Locate the cell with the specified text and output its [X, Y] center coordinate. 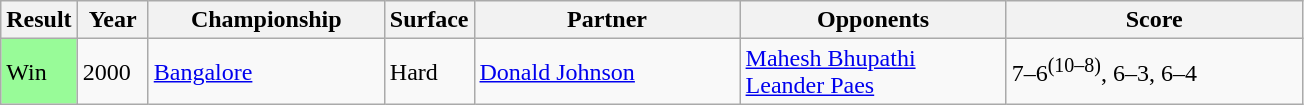
Opponents [873, 20]
Surface [429, 20]
2000 [112, 72]
Championship [266, 20]
Partner [607, 20]
Donald Johnson [607, 72]
Hard [429, 72]
Win [39, 72]
Bangalore [266, 72]
Score [1154, 20]
7–6(10–8), 6–3, 6–4 [1154, 72]
Mahesh Bhupathi Leander Paes [873, 72]
Year [112, 20]
Result [39, 20]
